Search for the cell housing the specified text and yield its [X, Y] center coordinate. 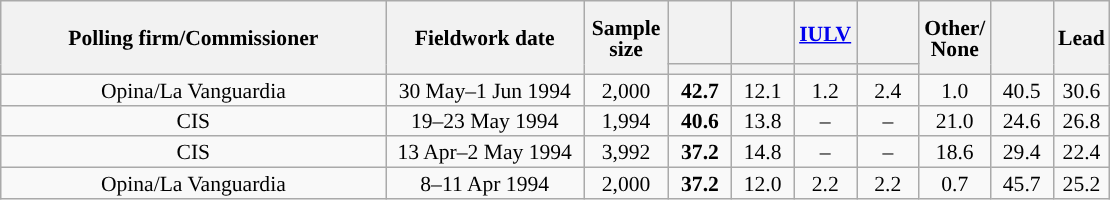
8–11 Apr 1994 [485, 184]
40.5 [1022, 90]
3,992 [626, 152]
2.4 [888, 90]
26.8 [1082, 120]
14.8 [762, 152]
30 May–1 Jun 1994 [485, 90]
19–23 May 1994 [485, 120]
40.6 [700, 120]
29.4 [1022, 152]
25.2 [1082, 184]
45.7 [1022, 184]
18.6 [954, 152]
0.7 [954, 184]
24.6 [1022, 120]
21.0 [954, 120]
30.6 [1082, 90]
1,994 [626, 120]
12.0 [762, 184]
Polling firm/Commissioner [194, 38]
IULV [826, 32]
13 Apr–2 May 1994 [485, 152]
Sample size [626, 38]
22.4 [1082, 152]
12.1 [762, 90]
1.0 [954, 90]
Fieldwork date [485, 38]
1.2 [826, 90]
42.7 [700, 90]
13.8 [762, 120]
Lead [1082, 38]
Other/None [954, 38]
